Output the (x, y) coordinate of the center of the cell containing the given text.  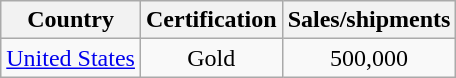
Gold (211, 58)
Sales/shipments (369, 20)
500,000 (369, 58)
Certification (211, 20)
United States (71, 58)
Country (71, 20)
